Output the [X, Y] coordinate of the center of the cell containing the given text.  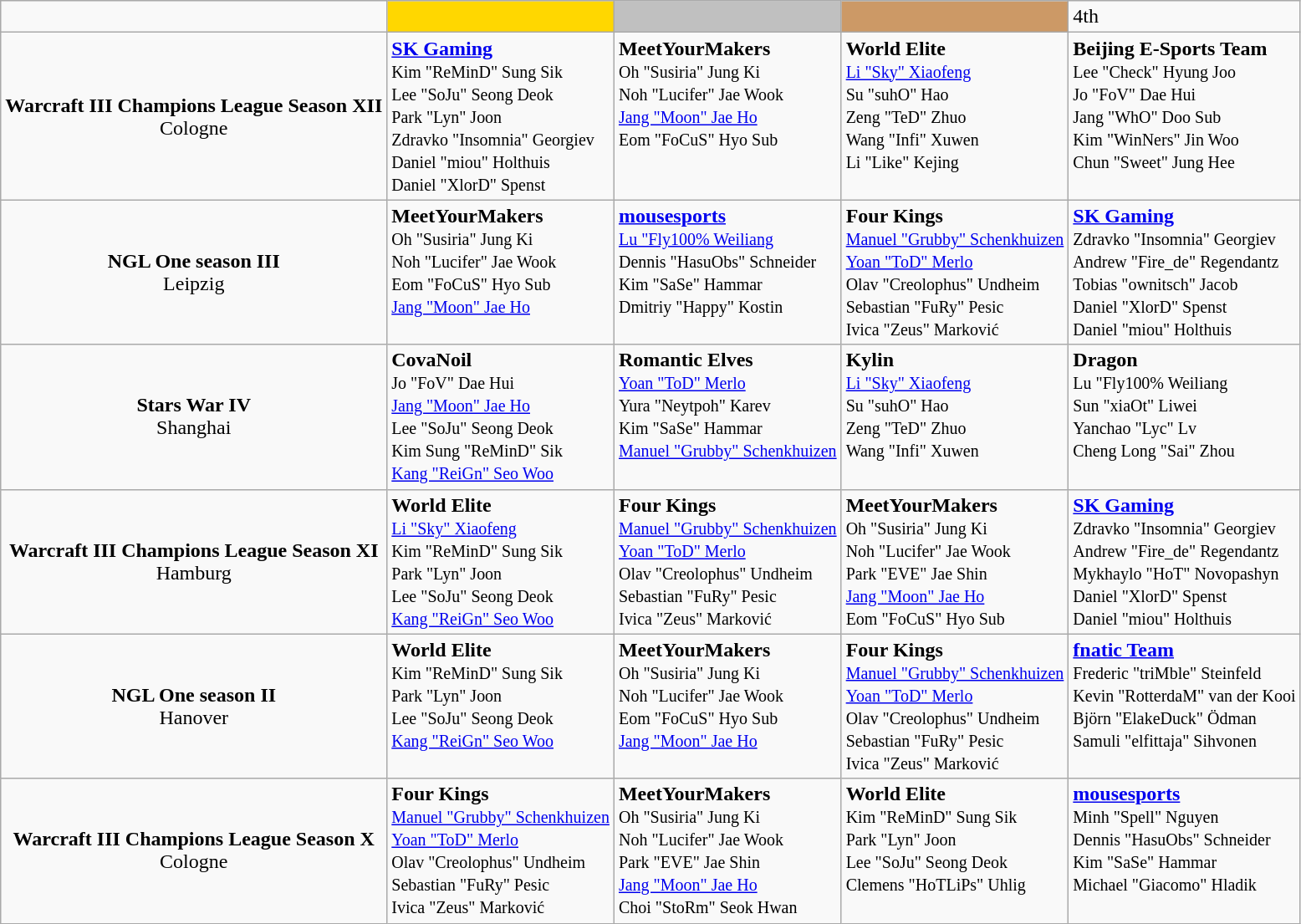
MeetYourMakers Oh "Susiria" Jung Ki Noh "Lucifer" Jae Wook Park "EVE" Jae Shin Jang "Moon" Jae Ho Choi "StoRm" Seok Hwan [727, 851]
World Elite Kim "ReMinD" Sung Sik Park "Lyn" Joon Lee "SoJu" Seong Deok Clemens "HoTLiPs" Uhlig [955, 851]
CovaNoil Jo "FoV" Dae Hui Jang "Moon" Jae Ho Lee "SoJu" Seong Deok Kim Sung "ReMinD" Sik Kang "ReiGn" Seo Woo [501, 416]
Stars War IV Shanghai [194, 416]
Warcraft III Champions League Season XI Hamburg [194, 562]
Kylin Li "Sky" Xiaofeng Su "suhO" Hao Zeng "TeD" Zhuo Wang "Infi" Xuwen [955, 416]
Beijing E-Sports Team Lee "Check" Hyung Joo Jo "FoV" Dae Hui Jang "WhO" Doo Sub Kim "WinNers" Jin Woo Chun "Sweet" Jung Hee [1184, 116]
NGL One season II Hanover [194, 706]
Dragon Lu "Fly100% Weiliang Sun "xiaOt" Liwei Yanchao "Lyc" Lv Cheng Long "Sai" Zhou [1184, 416]
NGL One season III Leipzig [194, 273]
MeetYourMakers Oh "Susiria" Jung Ki Noh "Lucifer" Jae Wook Jang "Moon" Jae Ho Eom "FoCuS" Hyo Sub [727, 116]
World Elite Li "Sky" Xiaofeng Su "suhO" Hao Zeng "TeD" Zhuo Wang "Infi" Xuwen Li "Like" Kejing [955, 116]
4th [1184, 17]
fnatic Team Frederic "triMble" Steinfeld Kevin "RotterdaM" van der Kooi Björn "ElakeDuck" Ödman Samuli "elfittaja" Sihvonen [1184, 706]
World Elite Kim "ReMinD" Sung Sik Park "Lyn" Joon Lee "SoJu" Seong Deok Kang "ReiGn" Seo Woo [501, 706]
SK Gaming Kim "ReMinD" Sung Sik Lee "SoJu" Seong Deok Park "Lyn" Joon Zdravko "Insomnia" Georgiev Daniel "miou" Holthuis Daniel "XlorD" Spenst [501, 116]
SK Gaming Zdravko "Insomnia" Georgiev Andrew "Fire_de" Regendantz Tobias "ownitsch" Jacob Daniel "XlorD" Spenst Daniel "miou" Holthuis [1184, 273]
mousesports Lu "Fly100% Weiliang Dennis "HasuObs" Schneider Kim "SaSe" Hammar Dmitriy "Happy" Kostin [727, 273]
SK Gaming Zdravko "Insomnia" Georgiev Andrew "Fire_de" Regendantz Mykhaylo "HoT" Novopashyn Daniel "XlorD" Spenst Daniel "miou" Holthuis [1184, 562]
Warcraft III Champions League Season X Cologne [194, 851]
World Elite Li "Sky" Xiaofeng Kim "ReMinD" Sung Sik Park "Lyn" Joon Lee "SoJu" Seong Deok Kang "ReiGn" Seo Woo [501, 562]
MeetYourMakers Oh "Susiria" Jung Ki Noh "Lucifer" Jae Wook Park "EVE" Jae Shin Jang "Moon" Jae Ho Eom "FoCuS" Hyo Sub [955, 562]
mousesports Minh "Spell" Nguyen Dennis "HasuObs" Schneider Kim "SaSe" Hammar Michael "Giacomo" Hladik [1184, 851]
Romantic Elves Yoan "ToD" Merlo Yura "Neytpoh" Karev Kim "SaSe" Hammar Manuel "Grubby" Schenkhuizen [727, 416]
Warcraft III Champions League Season XII Cologne [194, 116]
